Pinpoint the cell where the given text exists, returning its [x, y] midpoint coordinate. 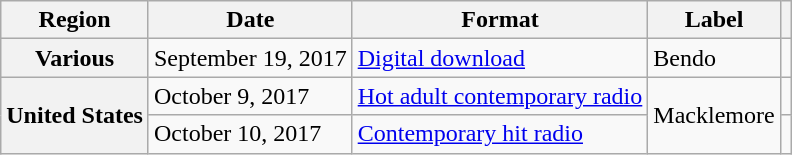
Contemporary hit radio [500, 134]
Region [75, 20]
Various [75, 58]
Macklemore [714, 115]
September 19, 2017 [250, 58]
Digital download [500, 58]
United States [75, 115]
Hot adult contemporary radio [500, 96]
Format [500, 20]
October 9, 2017 [250, 96]
October 10, 2017 [250, 134]
Label [714, 20]
Date [250, 20]
Bendo [714, 58]
